Return (x, y) of the center of cell containing provided text 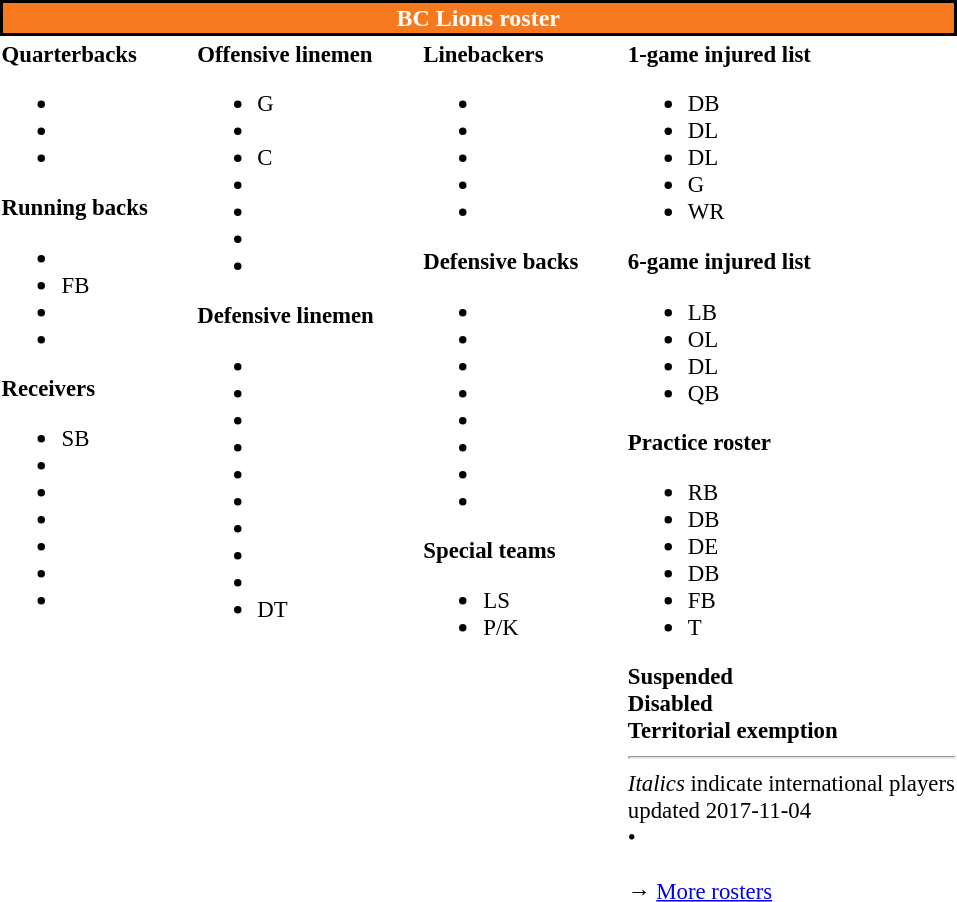
BC Lions roster (478, 18)
